Scan for the cell matching the given text and deliver its [x, y] coordinate at center. 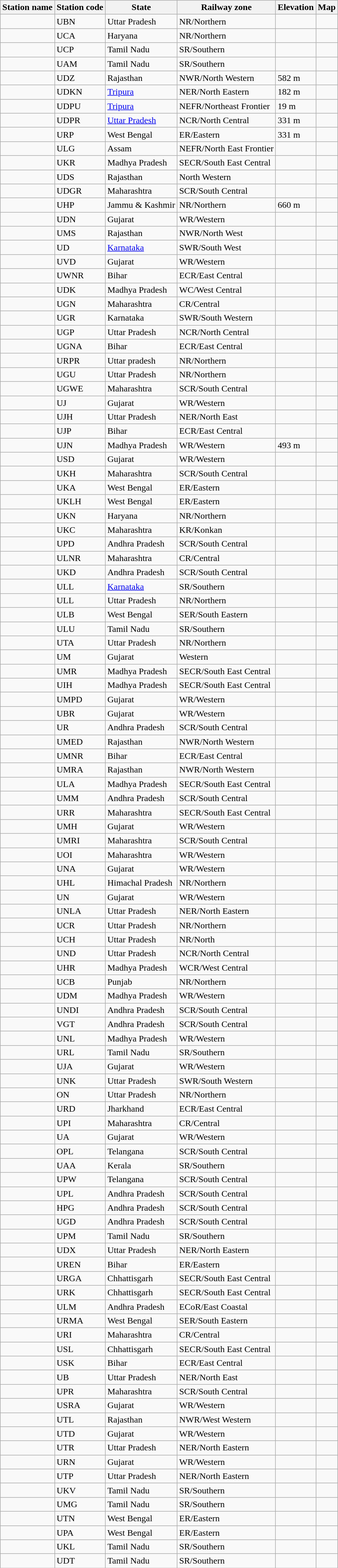
UR [80, 728]
UIH [80, 685]
UD [80, 247]
UKH [80, 473]
URD [80, 1109]
ULNR [80, 558]
UMNR [80, 756]
UMRA [80, 770]
582 m [296, 78]
UPA [80, 1533]
UMS [80, 233]
UGD [80, 1222]
URPR [80, 360]
UMED [80, 742]
Assam [141, 148]
UCR [80, 925]
Station name [27, 7]
UDPR [80, 120]
UKLH [80, 502]
UKL [80, 1547]
USL [80, 1349]
USRA [80, 1405]
UDM [80, 996]
ULU [80, 629]
UJ [80, 403]
UBR [80, 714]
WC/West Central [226, 290]
UGN [80, 304]
UB [80, 1377]
HPG [80, 1208]
Map [327, 7]
WCR/West Central [226, 968]
UCA [80, 36]
UNDI [80, 1010]
UJN [80, 445]
UTL [80, 1420]
UWNR [80, 276]
UGNA [80, 346]
Kerala [141, 1165]
UOI [80, 854]
UKN [80, 516]
NR/North [226, 939]
State [141, 7]
UPL [80, 1194]
493 m [296, 445]
Elevation [296, 7]
UJH [80, 417]
UMM [80, 798]
URL [80, 1052]
Uttar pradesh [141, 360]
UMR [80, 671]
URI [80, 1335]
UDGR [80, 191]
UPM [80, 1236]
NWR/West Western [226, 1420]
NEFR/North East Frontier [226, 148]
UGP [80, 332]
UMPD [80, 699]
UMG [80, 1504]
UDPU [80, 106]
SWR/South West [226, 247]
UDK [80, 290]
North Western [226, 177]
UDKN [80, 92]
URN [80, 1462]
UCH [80, 939]
UDS [80, 177]
NWR/North West [226, 233]
UJP [80, 431]
UVD [80, 262]
Punjab [141, 982]
ULB [80, 614]
UDT [80, 1561]
UNA [80, 869]
UTP [80, 1476]
URR [80, 812]
Jammu & Kashmir [141, 205]
UKR [80, 163]
Himachal Pradesh [141, 883]
Jharkhand [141, 1109]
USD [80, 459]
UM [80, 657]
URMA [80, 1321]
UPD [80, 544]
UPW [80, 1180]
UHR [80, 968]
UGWE [80, 388]
19 m [296, 106]
Station code [80, 7]
UNK [80, 1081]
UPR [80, 1391]
UMRI [80, 840]
OPL [80, 1151]
ULA [80, 784]
VGT [80, 1024]
URGA [80, 1278]
UPI [80, 1123]
182 m [296, 92]
UND [80, 954]
URK [80, 1292]
ON [80, 1095]
UBN [80, 22]
UAM [80, 64]
UKD [80, 572]
UKV [80, 1490]
UDZ [80, 78]
UHP [80, 205]
UCP [80, 50]
Western [226, 657]
UTD [80, 1434]
UREN [80, 1264]
Railway zone [226, 7]
ULG [80, 148]
NEFR/Northeast Frontier [226, 106]
660 m [296, 205]
UGR [80, 318]
USK [80, 1363]
KR/Konkan [226, 530]
UN [80, 897]
UJA [80, 1066]
URP [80, 134]
UDX [80, 1250]
UTN [80, 1518]
ULM [80, 1306]
UTA [80, 643]
UDN [80, 219]
UNL [80, 1038]
ECoR/East Coastal [226, 1306]
UA [80, 1137]
UGU [80, 374]
UKC [80, 530]
UNLA [80, 911]
UAA [80, 1165]
UHL [80, 883]
UMH [80, 826]
UCB [80, 982]
UTR [80, 1448]
UKA [80, 488]
